Provide the [x, y] coordinate of the cell's center where the given text is located.  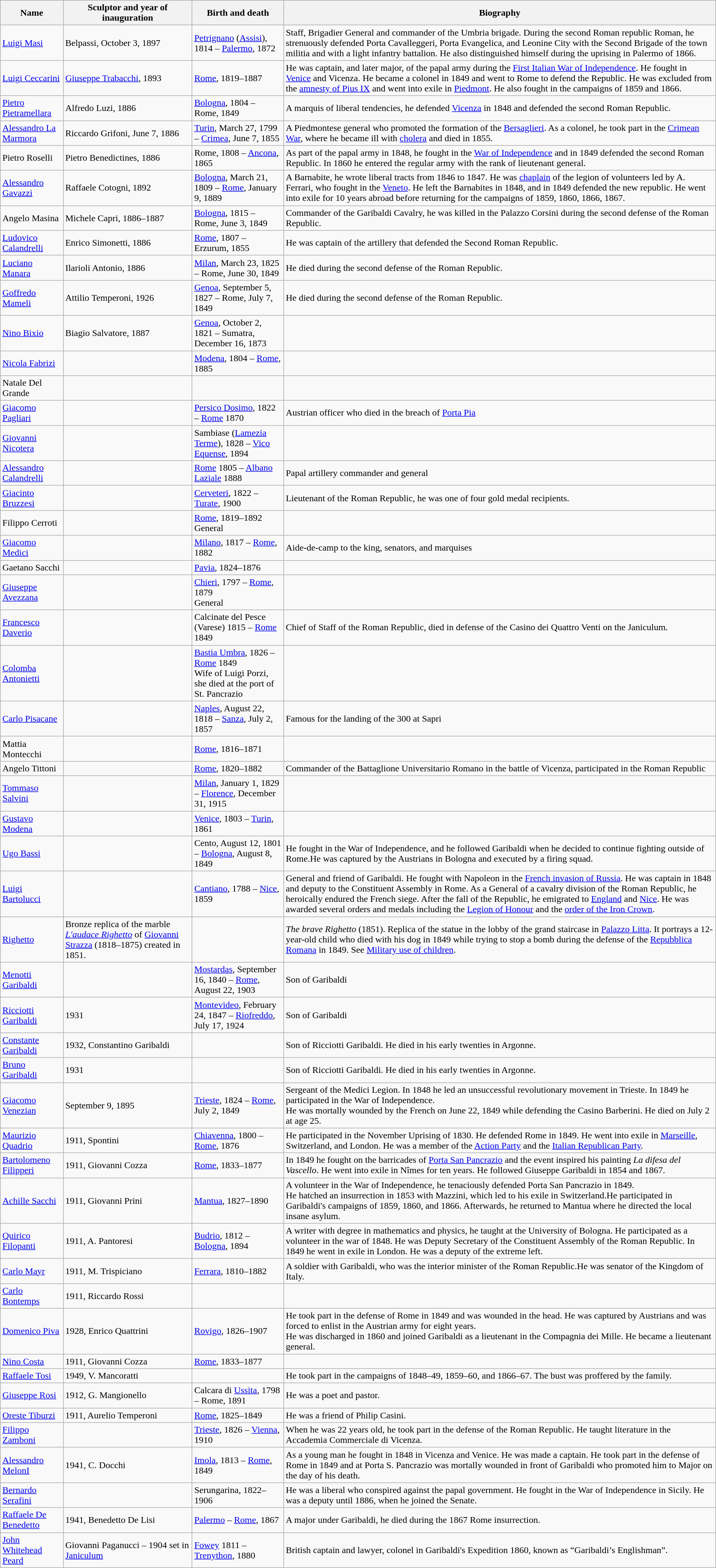
Pietro Pietramellara [32, 108]
Austrian officer who died in the breach of Porta Pia [500, 413]
Commander of the Battaglione Universitario Romano in the battle of Vicenza, participated in the Roman Republic [500, 768]
Giacinto Bruzzesi [32, 498]
Modena, 1804 – Rome, 1885 [238, 363]
Calcinate del Pesce (Varese) 1815 – Rome 1849 [238, 628]
Colomba Antonietti [32, 673]
Carlo Pisacane [32, 719]
Giuseppe Rosi [32, 1396]
Nicola Fabrizi [32, 363]
Bronze replica of the marble L'audace Righetto of Giovanni Strazza (1818–1875) created in 1851. [128, 940]
Rome, 1808 – Ancona, 1865 [238, 158]
Filippo Cerroti [32, 523]
Domenico Piva [32, 1331]
Filippo Zamboni [32, 1435]
1949, V. Mancoratti [128, 1376]
Belpassi, October 3, 1897 [128, 43]
Chiavenna, 1800 – Rome, 1876 [238, 1140]
Alessandro MelonI [32, 1465]
Ilarioli Antonio, 1886 [128, 268]
Angelo Masina [32, 218]
Alfredo Luzi, 1886 [128, 108]
Alessandro La Marmora [32, 133]
Rome, 1819–1887 [238, 78]
Luigi Bartolucci [32, 894]
Montevideo, February 24, 1847 – Riofreddo, July 17, 1924 [238, 1015]
Serungarina, 1822–1906 [238, 1495]
Bartolomeno Filipperi [32, 1165]
Commander of the Garibaldi Cavalry, he was killed in the Palazzo Corsini during the second defense of the Roman Republic. [500, 218]
Rome, 1825–1849 [238, 1415]
Natale Del Grande [32, 388]
Luigi Ceccarini [32, 78]
1941, C. Docchi [128, 1465]
1911, A. Pantoresi [128, 1241]
Cerveteri, 1822 – Turate, 1900 [238, 498]
September 9, 1895 [128, 1105]
Carlo Bontemps [32, 1296]
Quirico Filopanti [32, 1241]
Chief of Staff of the Roman Republic, died in defense of the Casino dei Quattro Venti on the Janiculum. [500, 628]
Giuseppe Avezzana [32, 592]
Mattia Montecchi [32, 748]
Constante Garibaldi [32, 1045]
Ferrara, 1810–1882 [238, 1271]
Trieste, 1824 – Rome, July 2, 1849 [238, 1105]
Pietro Roselli [32, 158]
Giuseppe Trabacchi, 1893 [128, 78]
1941, Benedetto De Lisi [128, 1520]
1928, Enrico Quattrini [128, 1331]
Cantiano, 1788 – Nice, 1859 [238, 894]
1932, Constantino Garibaldi [128, 1045]
1911, Riccardo Rossi [128, 1296]
Budrio, 1812 – Bologna, 1894 [238, 1241]
Achille Sacchi [32, 1201]
Chieri, 1797 – Rome, 1879General [238, 592]
Bologna, 1804 – Rome, 1849 [238, 108]
Enrico Simonetti, 1886 [128, 243]
Fowey 1811 – Trenython, 1880 [238, 1550]
Milano, 1817 – Rome, 1882 [238, 548]
Nino Bixio [32, 333]
Luigi Masi [32, 43]
Rome, 1807 – Erzurum, 1855 [238, 243]
He was a poet and pastor. [500, 1396]
A soldier with Garibaldi, who was the interior minister of the Roman Republic.He was senator of the Kingdom of Italy. [500, 1271]
Goffredo Mameli [32, 298]
Rovigo, 1826–1907 [238, 1331]
Trieste, 1826 – Vienna, 1910 [238, 1435]
Bastia Umbra, 1826 – Rome 1849Wife of Luigi Porzi, she died at the port of St. Pancrazio [238, 673]
Raffaele Cotogni, 1892 [128, 188]
Palermo – Rome, 1867 [238, 1520]
Mantua, 1827–1890 [238, 1201]
Alessandro Gavazzi [32, 188]
Attilio Temperoni, 1926 [128, 298]
Biagio Salvatore, 1887 [128, 333]
Cento, August 12, 1801 – Bologna, August 8, 1849 [238, 854]
Ludovico Calandrelli [32, 243]
Ugo Bassi [32, 854]
When he was 22 years old, he took part in the defense of the Roman Republic. He taught literature in the Accademia Commerciale di Vicenza. [500, 1435]
1911, Aurelio Temperoni [128, 1415]
Milan, January 1, 1829 – Florence, December 31, 1915 [238, 793]
Ricciotti Garibaldi [32, 1015]
Alessandro Calandrelli [32, 473]
Lieutenant of the Roman Republic, he was one of four gold medal recipients. [500, 498]
Tommaso Salvini [32, 793]
Name [32, 13]
Sambiase (Lamezia Terme), 1828 – Vico Equense, 1894 [238, 443]
Calcara di Ussita, 1798 – Rome, 1891 [238, 1396]
Bruno Garibaldi [32, 1070]
Genoa, October 2, 1821 – Sumatra, December 16, 1873 [238, 333]
Milan, March 23, 1825 – Rome, June 30, 1849 [238, 268]
Venice, 1803 – Turin, 1861 [238, 823]
Rome, 1819–1892General [238, 523]
Angelo Tittoni [32, 768]
Giovanni Nicotera [32, 443]
Naples, August 22, 1818 – Sanza, July 2, 1857 [238, 719]
He was a friend of Philip Casini. [500, 1415]
Giacomo Pagliari [32, 413]
Menotti Garibaldi [32, 980]
Imola, 1813 – Rome, 1849 [238, 1465]
Turin, March 27, 1799 – Crimea, June 7, 1855 [238, 133]
Aide-de-camp to the king, senators, and marquises [500, 548]
1912, G. Mangionello [128, 1396]
1911, M. Trispiciano [128, 1271]
Rome, 1820–1882 [238, 768]
Francesco Daverio [32, 628]
Righetto [32, 940]
Rome 1805 – Albano Laziale 1888 [238, 473]
Genoa, September 5, 1827 – Rome, July 7, 1849 [238, 298]
Michele Capri, 1886–1887 [128, 218]
Gustavo Modena [32, 823]
Giacomo Medici [32, 548]
1911, Spontini [128, 1140]
Birth and death [238, 13]
Rome, 1816–1871 [238, 748]
Papal artillery commander and general [500, 473]
British captain and lawyer, colonel in Garibaldi's Expedition 1860, known as “Garibaldi’s Englishman”. [500, 1550]
1911, Giovanni Prini [128, 1201]
Raffaele De Benedetto [32, 1520]
He was captain of the artillery that defended the Second Roman Republic. [500, 243]
Maurizio Quadrio [32, 1140]
Luciano Manara [32, 268]
Bernardo Serafini [32, 1495]
John Whitehead Peard [32, 1550]
Carlo Mayr [32, 1271]
Giacomo Venezian [32, 1105]
Famous for the landing of the 300 at Sapri [500, 719]
A marquis of liberal tendencies, he defended Vicenza in 1848 and defended the second Roman Republic. [500, 108]
Gaetano Sacchi [32, 567]
Giovanni Paganucci – 1904 set in Janiculum [128, 1550]
Pietro Benedictines, 1886 [128, 158]
Sculptor and year of inauguration [128, 13]
Bologna, March 21, 1809 – Rome, January 9, 1889 [238, 188]
He took part in the campaigns of 1848–49, 1859–60, and 1866–67. The bust was proffered by the family. [500, 1376]
Nino Costa [32, 1361]
Oreste Tiburzi [32, 1415]
Bologna, 1815 – Rome, June 3, 1849 [238, 218]
Mostardas, September 16, 1840 – Rome, August 22, 1903 [238, 980]
Pavia, 1824–1876 [238, 567]
Petrignano (Assisi), 1814 – Palermo, 1872 [238, 43]
Riccardo Grifoni, June 7, 1886 [128, 133]
A major under Garibaldi, he died during the 1867 Rome insurrection. [500, 1520]
Biography [500, 13]
Raffaele Tosi [32, 1376]
Persico Dosimo, 1822 – Rome 1870 [238, 413]
